Identify which cell holds the provided text, then report its (X, Y) central coordinate. 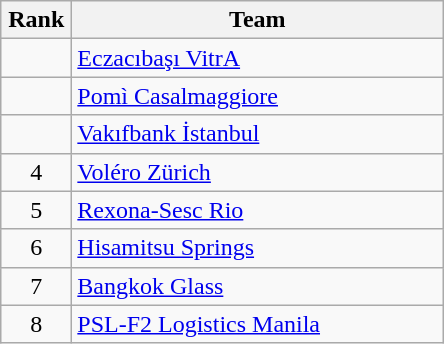
Vakıfbank İstanbul (258, 134)
Bangkok Glass (258, 286)
Pomì Casalmaggiore (258, 96)
Voléro Zürich (258, 172)
Rank (36, 20)
Rexona-Sesc Rio (258, 210)
5 (36, 210)
PSL-F2 Logistics Manila (258, 324)
8 (36, 324)
4 (36, 172)
7 (36, 286)
6 (36, 248)
Eczacıbaşı VitrA (258, 58)
Team (258, 20)
Hisamitsu Springs (258, 248)
